Capture the cell that displays the provided text and extract its (X, Y) central coordinate. 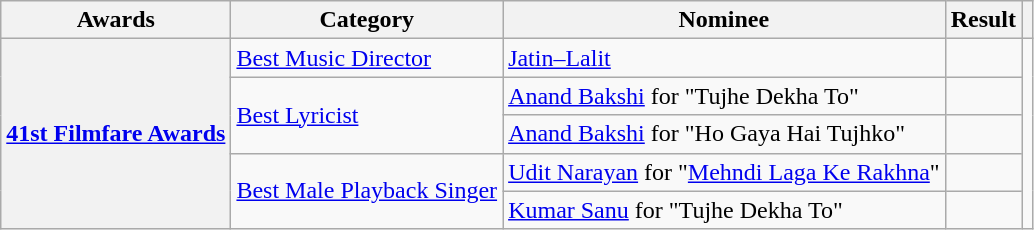
Best Music Director (367, 58)
Jatin–Lalit (724, 58)
Category (367, 20)
Nominee (724, 20)
Anand Bakshi for "Tujhe Dekha To" (724, 96)
Best Lyricist (367, 115)
Best Male Playback Singer (367, 191)
Udit Narayan for "Mehndi Laga Ke Rakhna" (724, 172)
Kumar Sanu for "Tujhe Dekha To" (724, 210)
Result (983, 20)
Anand Bakshi for "Ho Gaya Hai Tujhko" (724, 134)
41st Filmfare Awards (116, 134)
Awards (116, 20)
